Pinpoint the cell where the given text exists, returning its (x, y) midpoint coordinate. 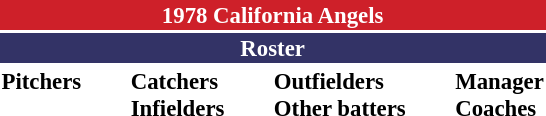
1978 California Angels (272, 15)
Roster (272, 48)
